From the cell containing the given text, extract its center point as (X, Y) coordinate. 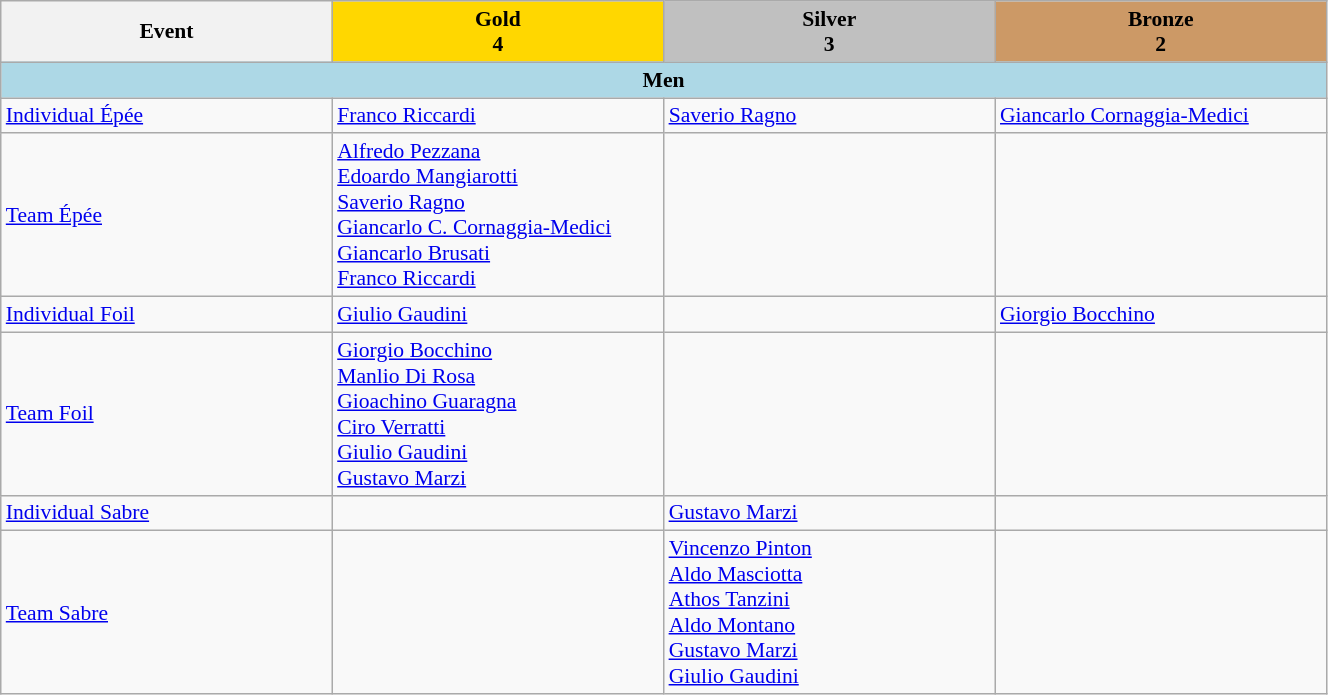
Saverio Ragno (830, 116)
Individual Sabre (166, 513)
Giulio Gaudini (498, 315)
Silver3 (830, 32)
Bronze2 (1160, 32)
Team Épée (166, 216)
Giorgio Bocchino (1160, 315)
Event (166, 32)
Gold4 (498, 32)
Vincenzo PintonAldo MasciottaAthos TanziniAldo MontanoGustavo MarziGiulio Gaudini (830, 612)
Individual Épée (166, 116)
Gustavo Marzi (830, 513)
Men (664, 80)
Team Sabre (166, 612)
Franco Riccardi (498, 116)
Alfredo PezzanaEdoardo MangiarottiSaverio RagnoGiancarlo C. Cornaggia-MediciGiancarlo BrusatiFranco Riccardi (498, 216)
Giancarlo Cornaggia-Medici (1160, 116)
Giorgio BocchinoManlio Di RosaGioachino GuaragnaCiro VerrattiGiulio GaudiniGustavo Marzi (498, 414)
Team Foil (166, 414)
Individual Foil (166, 315)
